Search for the cell housing the specified text and yield its (x, y) center coordinate. 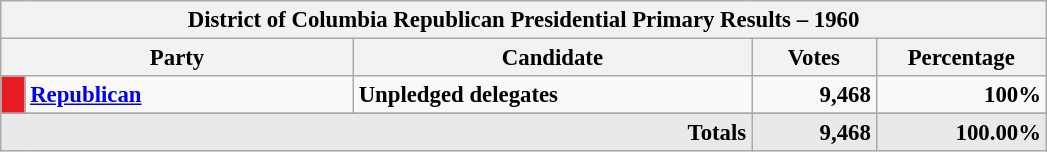
100% (961, 95)
Candidate (552, 58)
Votes (814, 58)
District of Columbia Republican Presidential Primary Results – 1960 (524, 20)
Totals (376, 133)
Percentage (961, 58)
Unpledged delegates (552, 95)
100.00% (961, 133)
Republican (189, 95)
Party (178, 58)
